Search for the cell housing the specified text and yield its (X, Y) center coordinate. 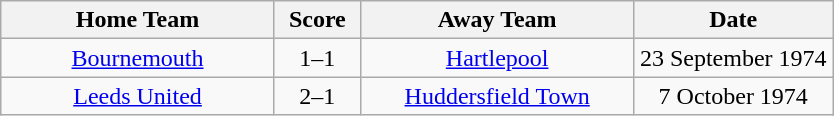
Huddersfield Town (497, 96)
23 September 1974 (734, 58)
Away Team (497, 20)
Hartlepool (497, 58)
Bournemouth (138, 58)
Home Team (138, 20)
Date (734, 20)
7 October 1974 (734, 96)
Leeds United (138, 96)
2–1 (317, 96)
Score (317, 20)
1–1 (317, 58)
